Scan for the cell matching the given text and deliver its (x, y) coordinate at center. 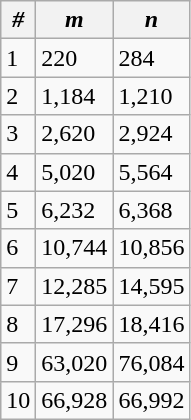
5 (18, 210)
220 (74, 58)
# (18, 20)
2,924 (152, 134)
m (74, 20)
14,595 (152, 286)
18,416 (152, 324)
6 (18, 248)
10,744 (74, 248)
66,992 (152, 400)
76,084 (152, 362)
3 (18, 134)
n (152, 20)
17,296 (74, 324)
1,210 (152, 96)
66,928 (74, 400)
10,856 (152, 248)
7 (18, 286)
284 (152, 58)
8 (18, 324)
1 (18, 58)
63,020 (74, 362)
4 (18, 172)
5,020 (74, 172)
2,620 (74, 134)
1,184 (74, 96)
9 (18, 362)
12,285 (74, 286)
6,232 (74, 210)
5,564 (152, 172)
10 (18, 400)
2 (18, 96)
6,368 (152, 210)
